Extract the (X, Y) coordinate from the center of the cell holding the provided text.  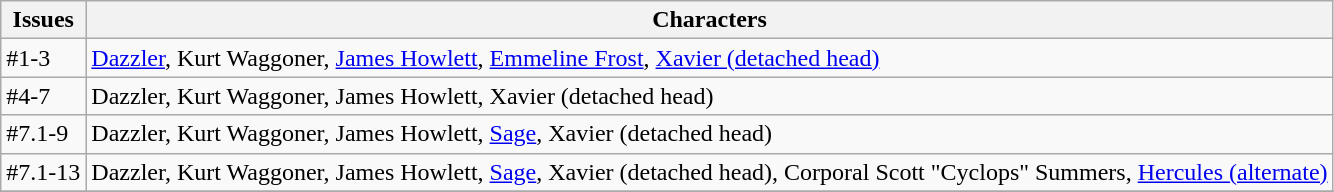
#7.1-13 (44, 172)
Issues (44, 20)
#4-7 (44, 96)
Dazzler, Kurt Waggoner, James Howlett, Xavier (detached head) (710, 96)
#7.1-9 (44, 134)
#1-3 (44, 58)
Dazzler, Kurt Waggoner, James Howlett, Sage, Xavier (detached head), Corporal Scott "Cyclops" Summers, Hercules (alternate) (710, 172)
Characters (710, 20)
Dazzler, Kurt Waggoner, James Howlett, Sage, Xavier (detached head) (710, 134)
Dazzler, Kurt Waggoner, James Howlett, Emmeline Frost, Xavier (detached head) (710, 58)
